Determine the [x, y] coordinate at the center of the cell enclosing the given text.  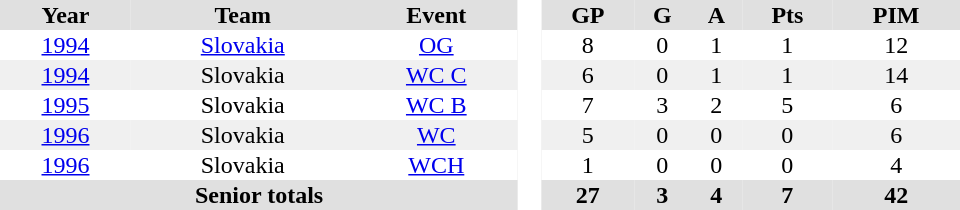
14 [896, 75]
OG [437, 45]
8 [588, 45]
12 [896, 45]
Team [243, 15]
G [662, 15]
42 [896, 195]
Year [66, 15]
Senior totals [259, 195]
1995 [66, 105]
Pts [787, 15]
A [716, 15]
WC [437, 135]
PIM [896, 15]
2 [716, 105]
WCH [437, 165]
GP [588, 15]
27 [588, 195]
WC C [437, 75]
Event [437, 15]
WC B [437, 105]
